Search for the cell housing the specified text and yield its (x, y) center coordinate. 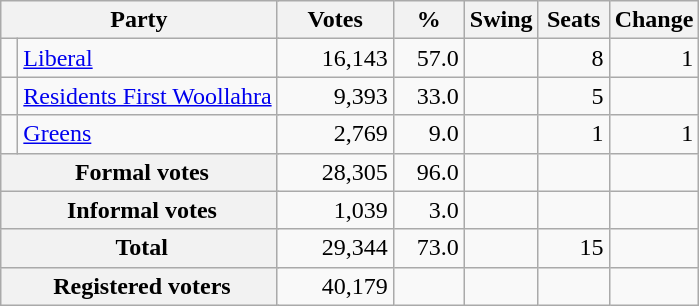
2,769 (335, 134)
Votes (335, 20)
Seats (574, 20)
9,393 (335, 96)
Greens (148, 134)
28,305 (335, 172)
Formal votes (139, 172)
1,039 (335, 210)
Liberal (148, 58)
15 (574, 248)
57.0 (428, 58)
Residents First Woollahra (148, 96)
Total (139, 248)
16,143 (335, 58)
73.0 (428, 248)
96.0 (428, 172)
Registered voters (139, 286)
5 (574, 96)
29,344 (335, 248)
Swing (501, 20)
% (428, 20)
9.0 (428, 134)
33.0 (428, 96)
40,179 (335, 286)
Informal votes (139, 210)
3.0 (428, 210)
8 (574, 58)
Change (654, 20)
Party (139, 20)
